Pinpoint the cell where the given text exists, returning its (x, y) midpoint coordinate. 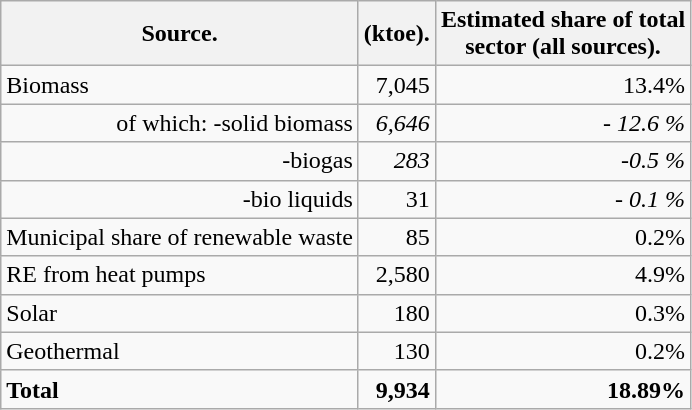
- 12.6 % (562, 123)
-0.5 % (562, 161)
13.4% (562, 85)
of which: -solid biomass (180, 123)
Source. (180, 34)
18.89% (562, 389)
Total (180, 389)
7,045 (396, 85)
Geothermal (180, 351)
- 0.1 % (562, 199)
Solar (180, 313)
2,580 (396, 275)
(ktoe). (396, 34)
Biomass (180, 85)
130 (396, 351)
RE from heat pumps (180, 275)
Estimated share of totalsector (all sources). (562, 34)
85 (396, 237)
0.3% (562, 313)
-biogas (180, 161)
-bio liquids (180, 199)
Municipal share of renewable waste (180, 237)
180 (396, 313)
283 (396, 161)
6,646 (396, 123)
4.9% (562, 275)
9,934 (396, 389)
31 (396, 199)
